Output the [X, Y] coordinate of the center of the cell containing the given text.  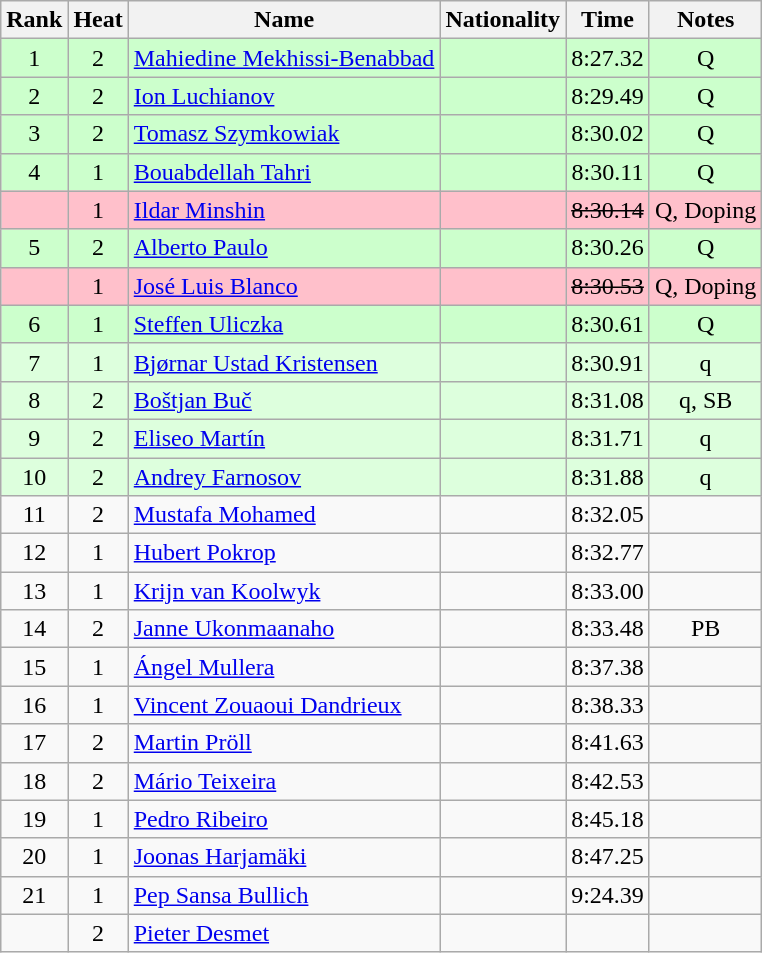
8:30.61 [608, 324]
Ildar Minshin [284, 210]
8:38.33 [608, 705]
16 [34, 705]
Rank [34, 20]
Pieter Desmet [284, 933]
Hubert Pokrop [284, 553]
Boštjan Buč [284, 400]
Notes [705, 20]
Eliseo Martín [284, 438]
Martin Pröll [284, 743]
9:24.39 [608, 895]
12 [34, 553]
8 [34, 400]
Nationality [503, 20]
Bouabdellah Tahri [284, 172]
13 [34, 591]
Mário Teixeira [284, 781]
PB [705, 629]
8:32.77 [608, 553]
7 [34, 362]
Pep Sansa Bullich [284, 895]
Heat [98, 20]
8:45.18 [608, 819]
Joonas Harjamäki [284, 857]
8:27.32 [608, 58]
15 [34, 667]
q, SB [705, 400]
8:31.08 [608, 400]
5 [34, 248]
8:30.11 [608, 172]
14 [34, 629]
Vincent Zouaoui Dandrieux [284, 705]
Time [608, 20]
17 [34, 743]
8:42.53 [608, 781]
8:47.25 [608, 857]
Mahiedine Mekhissi-Benabbad [284, 58]
Mustafa Mohamed [284, 515]
Steffen Uliczka [284, 324]
8:30.26 [608, 248]
Ángel Mullera [284, 667]
Janne Ukonmaanaho [284, 629]
19 [34, 819]
21 [34, 895]
8:29.49 [608, 96]
Bjørnar Ustad Kristensen [284, 362]
8:31.71 [608, 438]
8:30.53 [608, 286]
4 [34, 172]
8:37.38 [608, 667]
6 [34, 324]
Krijn van Koolwyk [284, 591]
3 [34, 134]
8:33.48 [608, 629]
10 [34, 477]
8:30.14 [608, 210]
Alberto Paulo [284, 248]
8:31.88 [608, 477]
11 [34, 515]
20 [34, 857]
8:32.05 [608, 515]
Andrey Farnosov [284, 477]
José Luis Blanco [284, 286]
8:41.63 [608, 743]
9 [34, 438]
Ion Luchianov [284, 96]
Pedro Ribeiro [284, 819]
Tomasz Szymkowiak [284, 134]
18 [34, 781]
8:33.00 [608, 591]
8:30.02 [608, 134]
8:30.91 [608, 362]
Name [284, 20]
